Pinpoint the cell where the given text exists, returning its [x, y] midpoint coordinate. 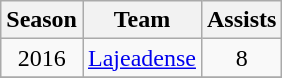
2016 [42, 58]
Team [142, 20]
Season [42, 20]
Lajeadense [142, 58]
Assists [241, 20]
8 [241, 58]
